Provide the [X, Y] coordinate of the cell's center where the given text is located.  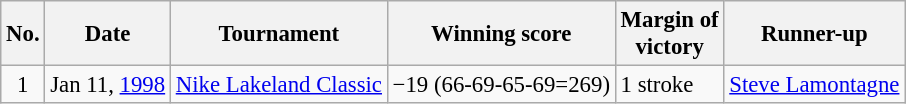
Nike Lakeland Classic [278, 85]
Jan 11, 1998 [108, 85]
1 [23, 85]
Steve Lamontagne [814, 85]
−19 (66-69-65-69=269) [501, 85]
No. [23, 34]
1 stroke [670, 85]
Winning score [501, 34]
Tournament [278, 34]
Runner-up [814, 34]
Date [108, 34]
Margin ofvictory [670, 34]
